Extract the (x, y) coordinate from the center of the cell holding the provided text.  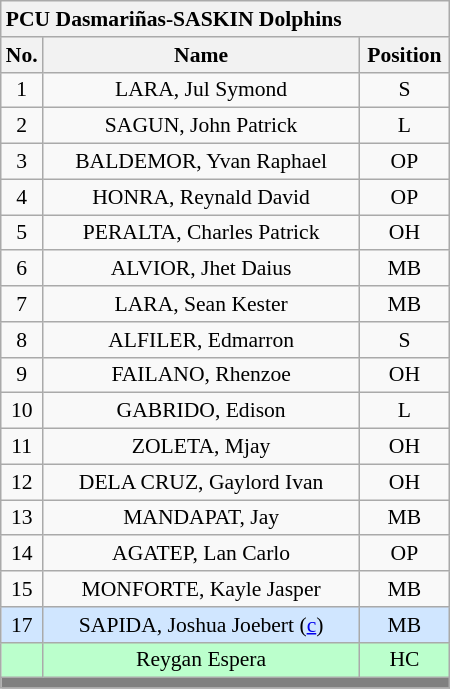
6 (22, 269)
No. (22, 55)
10 (22, 411)
GABRIDO, Edison (202, 411)
14 (22, 554)
8 (22, 340)
12 (22, 482)
ALVIOR, Jhet Daius (202, 269)
MONFORTE, Kayle Jasper (202, 589)
13 (22, 518)
PCU Dasmariñas-SASKIN Dolphins (225, 19)
9 (22, 375)
HONRA, Reynald David (202, 197)
5 (22, 233)
LARA, Jul Symond (202, 90)
FAILANO, Rhenzoe (202, 375)
Name (202, 55)
Position (405, 55)
Reygan Espera (202, 660)
BALDEMOR, Yvan Raphael (202, 162)
11 (22, 447)
MANDAPAT, Jay (202, 518)
AGATEP, Lan Carlo (202, 554)
PERALTA, Charles Patrick (202, 233)
SAPIDA, Joshua Joebert (c) (202, 625)
SAGUN, John Patrick (202, 126)
LARA, Sean Kester (202, 304)
ZOLETA, Mjay (202, 447)
4 (22, 197)
HC (405, 660)
7 (22, 304)
15 (22, 589)
17 (22, 625)
2 (22, 126)
1 (22, 90)
ALFILER, Edmarron (202, 340)
3 (22, 162)
DELA CRUZ, Gaylord Ivan (202, 482)
